From the cell containing the given text, extract its center point as [X, Y] coordinate. 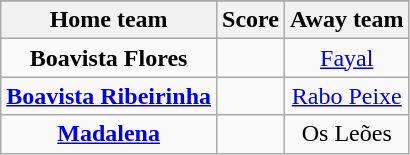
Fayal [346, 58]
Away team [346, 20]
Score [251, 20]
Madalena [109, 134]
Rabo Peixe [346, 96]
Boavista Ribeirinha [109, 96]
Home team [109, 20]
Boavista Flores [109, 58]
Os Leões [346, 134]
